Extract the [X, Y] coordinate from the center of the cell holding the provided text.  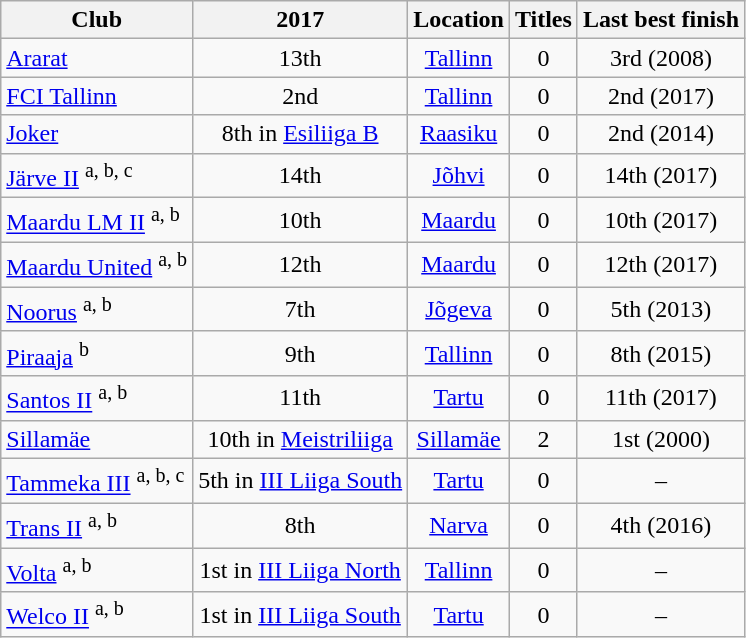
12th [300, 264]
Trans II a, b [97, 526]
1st (2000) [660, 439]
2 [543, 439]
Jõgeva [459, 310]
13th [300, 58]
2nd (2017) [660, 96]
12th (2017) [660, 264]
11th [300, 398]
1st in III Liiga South [300, 614]
Location [459, 20]
5th in III Liiga South [300, 480]
11th (2017) [660, 398]
Ararat [97, 58]
Titles [543, 20]
5th (2013) [660, 310]
Noorus a, b [97, 310]
9th [300, 354]
FCI Tallinn [97, 96]
10th (2017) [660, 220]
Narva [459, 526]
4th (2016) [660, 526]
Santos II a, b [97, 398]
Club [97, 20]
10th in Meistriliiga [300, 439]
Raasiku [459, 134]
14th (2017) [660, 176]
2nd [300, 96]
Joker [97, 134]
14th [300, 176]
Piraaja b [97, 354]
2nd (2014) [660, 134]
8th in Esiliiga B [300, 134]
10th [300, 220]
1st in III Liiga North [300, 570]
Maardu LM II a, b [97, 220]
7th [300, 310]
Welco II a, b [97, 614]
Järve II a, b, c [97, 176]
Volta a, b [97, 570]
8th (2015) [660, 354]
8th [300, 526]
3rd (2008) [660, 58]
Jõhvi [459, 176]
Tammeka III a, b, c [97, 480]
Maardu United a, b [97, 264]
Last best finish [660, 20]
2017 [300, 20]
